Pinpoint the cell where the given text exists, returning its [X, Y] midpoint coordinate. 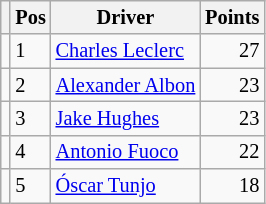
Driver [126, 17]
Antonio Fuoco [126, 152]
2 [30, 85]
5 [30, 186]
Charles Leclerc [126, 51]
3 [30, 118]
Pos [30, 17]
27 [232, 51]
Points [232, 17]
4 [30, 152]
18 [232, 186]
Óscar Tunjo [126, 186]
22 [232, 152]
1 [30, 51]
Alexander Albon [126, 85]
Jake Hughes [126, 118]
